Provide the [X, Y] coordinate of the cell's center where the given text is located.  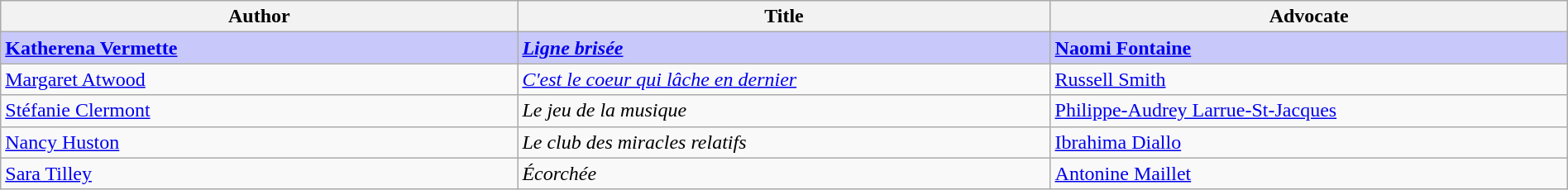
Le jeu de la musique [784, 111]
Le club des miracles relatifs [784, 142]
Antonine Maillet [1308, 173]
Katherena Vermette [260, 48]
Sara Tilley [260, 173]
Ligne brisée [784, 48]
Margaret Atwood [260, 79]
Advocate [1308, 17]
Author [260, 17]
Philippe-Audrey Larrue-St-Jacques [1308, 111]
Stéfanie Clermont [260, 111]
Russell Smith [1308, 79]
Nancy Huston [260, 142]
C'est le coeur qui lâche en dernier [784, 79]
Naomi Fontaine [1308, 48]
Écorchée [784, 173]
Ibrahima Diallo [1308, 142]
Title [784, 17]
